From the cell containing the given text, extract its center point as [x, y] coordinate. 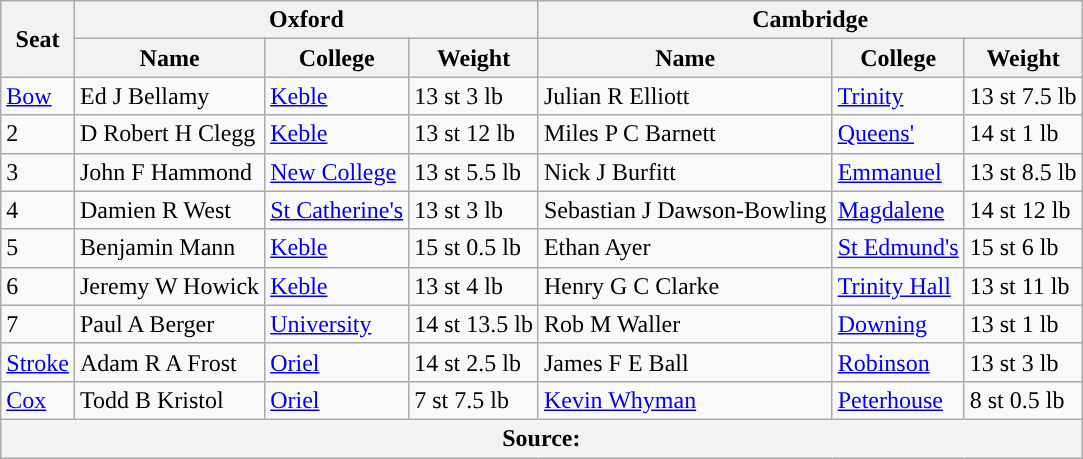
Oxford [306, 20]
14 st 12 lb [1023, 210]
13 st 4 lb [474, 286]
2 [38, 134]
7 st 7.5 lb [474, 400]
13 st 12 lb [474, 134]
Todd B Kristol [169, 400]
14 st 13.5 lb [474, 324]
D Robert H Clegg [169, 134]
Sebastian J Dawson-Bowling [685, 210]
St Edmund's [898, 248]
Emmanuel [898, 172]
Damien R West [169, 210]
Julian R Elliott [685, 96]
Rob M Waller [685, 324]
Source: [542, 438]
Seat [38, 39]
Trinity [898, 96]
Miles P C Barnett [685, 134]
6 [38, 286]
Kevin Whyman [685, 400]
New College [337, 172]
13 st 8.5 lb [1023, 172]
University [337, 324]
15 st 0.5 lb [474, 248]
St Catherine's [337, 210]
James F E Ball [685, 362]
13 st 7.5 lb [1023, 96]
Magdalene [898, 210]
John F Hammond [169, 172]
Downing [898, 324]
8 st 0.5 lb [1023, 400]
Queens' [898, 134]
Peterhouse [898, 400]
Benjamin Mann [169, 248]
13 st 5.5 lb [474, 172]
Nick J Burfitt [685, 172]
7 [38, 324]
Bow [38, 96]
14 st 2.5 lb [474, 362]
13 st 1 lb [1023, 324]
Jeremy W Howick [169, 286]
4 [38, 210]
Ed J Bellamy [169, 96]
14 st 1 lb [1023, 134]
Cambridge [810, 20]
Trinity Hall [898, 286]
Cox [38, 400]
Robinson [898, 362]
15 st 6 lb [1023, 248]
Adam R A Frost [169, 362]
5 [38, 248]
Henry G C Clarke [685, 286]
3 [38, 172]
Paul A Berger [169, 324]
Ethan Ayer [685, 248]
Stroke [38, 362]
13 st 11 lb [1023, 286]
